Identify which cell holds the provided text, then report its (x, y) central coordinate. 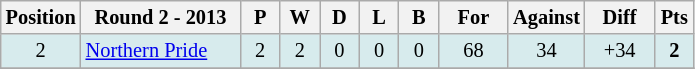
Northern Pride (161, 51)
D (340, 17)
W (300, 17)
L (379, 17)
For (474, 17)
68 (474, 51)
Position (41, 17)
B (419, 17)
34 (546, 51)
Pts (674, 17)
P (260, 17)
Against (546, 17)
Round 2 - 2013 (161, 17)
Diff (620, 17)
+34 (620, 51)
